Return [X, Y] of the center of cell containing provided text 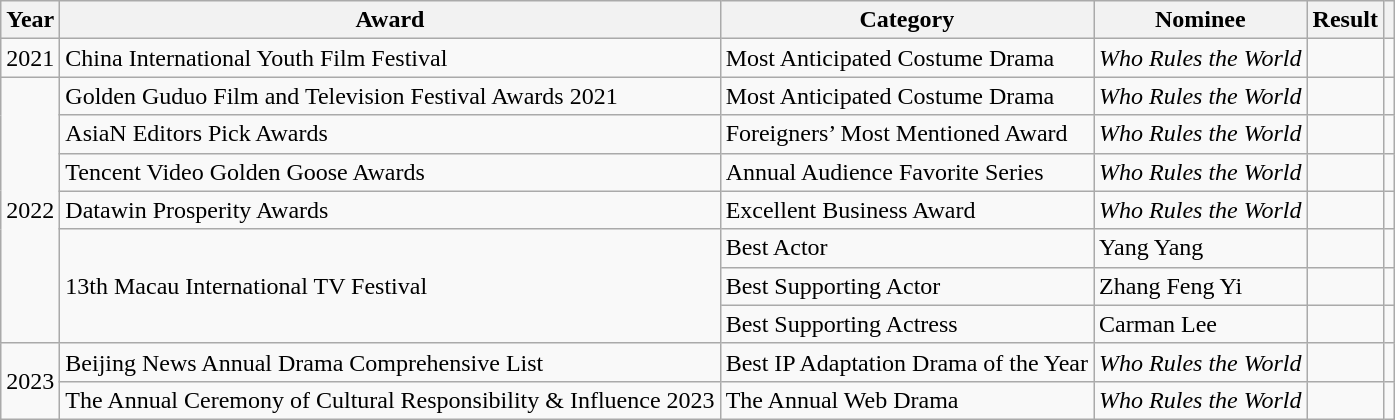
Best Actor [906, 248]
The Annual Web Drama [906, 400]
Beijing News Annual Drama Comprehensive List [390, 362]
Best IP Adaptation Drama of the Year [906, 362]
The Annual Ceremony of Cultural Responsibility & Influence 2023 [390, 400]
Tencent Video Golden Goose Awards [390, 172]
China International Youth Film Festival [390, 58]
Annual Audience Favorite Series [906, 172]
Golden Guduo Film and Television Festival Awards 2021 [390, 96]
Yang Yang [1200, 248]
Award [390, 20]
13th Macau International TV Festival [390, 286]
AsiaN Editors Pick Awards [390, 134]
2021 [30, 58]
Excellent Business Award [906, 210]
Foreigners’ Most Mentioned Award [906, 134]
2022 [30, 210]
2023 [30, 381]
Zhang Feng Yi [1200, 286]
Best Supporting Actor [906, 286]
Best Supporting Actress [906, 324]
Carman Lee [1200, 324]
Nominee [1200, 20]
Result [1345, 20]
Datawin Prosperity Awards [390, 210]
Year [30, 20]
Category [906, 20]
